For the text-containing cell, return its midpoint in (X, Y) coordinate format. 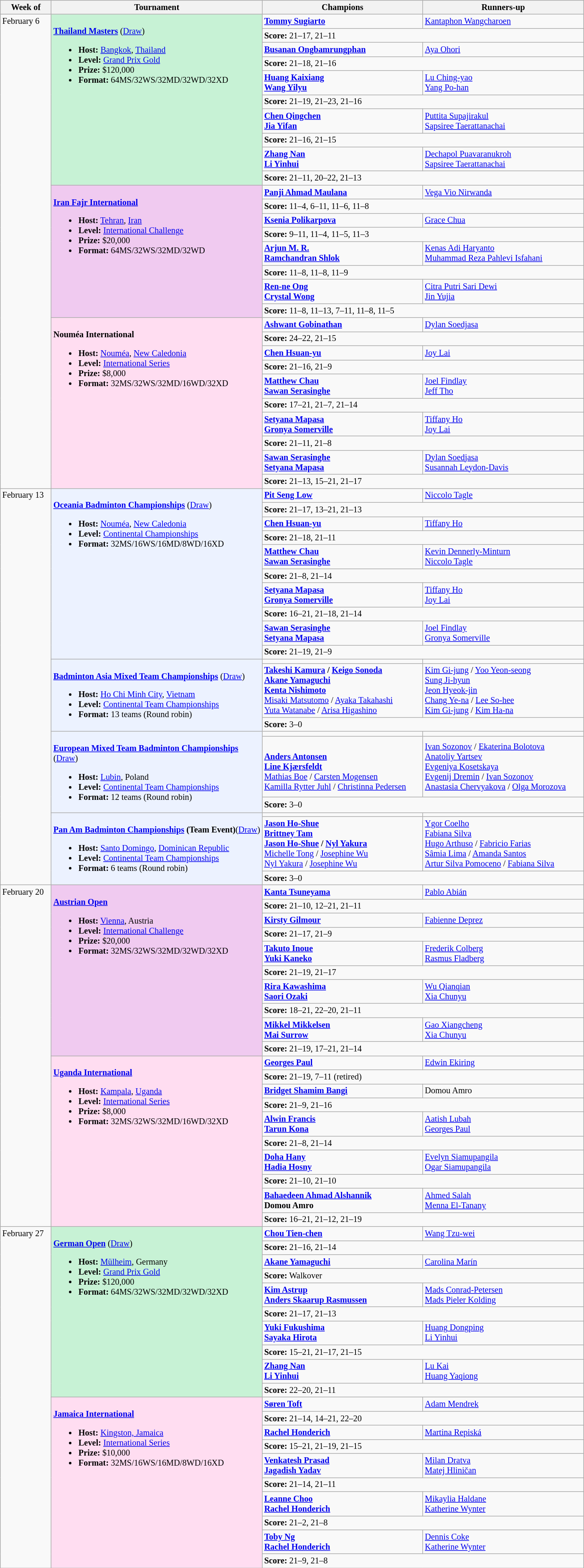
Niccolo Tagle (503, 495)
Score: 21–13, 15–21, 21–17 (423, 481)
Alwin Francis Tarun Kona (343, 1124)
Martina Repiská (503, 1432)
Joel Findlay Jeff Tho (503, 386)
Joy Lai (503, 353)
Chen Qingchen Jia Yifan (343, 121)
Dennis Coke Katherine Wynter (503, 1542)
February 6 (26, 251)
Score: 16–21, 21–18, 21–14 (423, 614)
Aya Ohori (503, 49)
Kim Astrup Anders Skaarup Rasmussen (343, 1295)
Score: 21–16, 21–9 (423, 367)
Chou Tien-chen (343, 1233)
Dechapol Puavaranukroh Sapsiree Taerattanachai (503, 159)
Score: 15–21, 21–19, 21–15 (423, 1446)
Score: 21–10, 12–21, 21–11 (423, 906)
Score: 18–21, 22–20, 21–11 (423, 1011)
Nouméa InternationalHost: Nouméa, New CaledoniaLevel: International SeriesPrize: $8,000Format: 32MS/32WS/32MD/16WD/32XD (157, 403)
Uganda InternationalHost: Kampala, UgandaLevel: International SeriesPrize: $8,000Format: 32MS/32WS/32MD/16WD/32XD (157, 1141)
Score: 21–14, 14–21, 22–20 (423, 1418)
Rira Kawashima Saori Ozaki (343, 991)
Jason Ho-ShueBrittney TamJason Ho-Shue / Nyl YakuraMichelle Tong / Josephine WuNyl Yakura / Josephine Wu (343, 844)
Tommy Sugiarto (343, 21)
Score: 21–10, 21–10 (423, 1181)
Score: 21–19, 21–23, 21–16 (423, 102)
Wu Qianqian Xia Chunyu (503, 991)
Ivan Sozonov / Ekaterina BolotovaAnatoliy YartsevEvgeniya KosetskayaEvgenij Dremin / Ivan SozonovAnastasia Chervyakova / Olga Morozova (503, 766)
Georges Paul (343, 1063)
Score: 22–20, 21–11 (423, 1390)
Carolina Marín (503, 1262)
February 27 (26, 1397)
Søren Toft (343, 1404)
Huang Kaixiang Wang Yilyu (343, 83)
Score: 9–11, 11–4, 11–5, 11–3 (423, 234)
Vega Vio Nirwanda (503, 192)
Runners-up (503, 7)
Score: 21–2, 21–8 (423, 1523)
Thailand Masters (Draw)Host: Bangkok, ThailandLevel: Grand Prix GoldPrize: $120,000Format: 64MS/32WS/32MD/32WD/32XD (157, 99)
Kirsty Gilmour (343, 920)
Kenas Adi Haryanto Muhammad Reza Pahlevi Isfahani (503, 253)
Kim Gi-jung / Yoo Yeon-seongSung Ji-hyunJeon Hyeok-jinChang Ye-na / Lee So-heeKim Gi-jung / Kim Ha-na (503, 690)
Score: 21–16, 21–15 (423, 140)
Mikkel Mikkelsen Mai Surrow (343, 1030)
Score: 21–17, 13–21, 21–13 (423, 509)
Anders AntonsenLine KjærsfeldtMathias Boe / Carsten MogensenKamilla Rytter Juhl / Christinna Pedersen (343, 766)
Lu Ching-yao Yang Po-han (503, 83)
Ygor CoelhoFabiana SilvaHugo Arthuso / Fabricio FariasSâmia Lima / Amanda SantosArtur Silva Pomoceno / Fabiana Silva (503, 844)
Evelyn Siamupangila Ogar Siamupangila (503, 1162)
Kantaphon Wangcharoen (503, 21)
Grace Chua (503, 220)
Mikaylia Haldane Katherine Wynter (503, 1504)
Dylan Soedjasa (503, 325)
Huang Dongping Li Yinhui (503, 1333)
Milan Dratva Matej Hliničan (503, 1466)
Score: Walkover (423, 1275)
Ashwant Gobinathan (343, 325)
Puttita Supajirakul Sapsiree Taerattanachai (503, 121)
Edwin Ekiring (503, 1063)
Austrian OpenHost: Vienna, AustriaLevel: International ChallengePrize: $20,000Format: 32MS/32WS/32MD/32WD/32XD (157, 970)
Aatish Lubah Georges Paul (503, 1124)
Wang Tzu-wei (503, 1233)
Toby Ng Rachel Honderich (343, 1542)
Score: 21–18, 21–16 (423, 64)
Takuto Inoue Yuki Kaneko (343, 953)
February 13 (26, 686)
Pablo Abián (503, 892)
Score: 21–18, 21–11 (423, 537)
Week of (26, 7)
Takeshi Kamura / Keigo SonodaAkane YamaguchiKenta NishimotoMisaki Matsutomo / Ayaka TakahashiYuta Watanabe / Arisa Higashino (343, 690)
Ahmed Salah Menna El-Tanany (503, 1200)
Frederik Colberg Rasmus Fladberg (503, 953)
Score: 24–22, 21–15 (423, 339)
Jamaica InternationalHost: Kingston, JamaicaLevel: International SeriesPrize: $10,000Format: 32MS/16WS/16MD/8WD/16XD (157, 1483)
Lu Kai Huang Yaqiong (503, 1371)
Score: 21–11, 21–8 (423, 443)
Venkatesh Prasad Jagadish Yadav (343, 1466)
Score: 21–9, 21–8 (423, 1561)
Badminton Asia Mixed Team Championships (Draw)Host: Ho Chi Minh City, VietnamLevel: Continental Team ChampionshipsFormat: 13 teams (Round robin) (157, 695)
Champions (343, 7)
Gao Xiangcheng Xia Chunyu (503, 1030)
Tiffany Ho (503, 524)
Adam Mendrek (503, 1404)
Busanan Ongbamrungphan (343, 49)
Score: 21–19, 17–21, 21–14 (423, 1049)
Panji Ahmad Maulana (343, 192)
Oceania Badminton Championships (Draw)Host: Nouméa, New CaledoniaLevel: Continental ChampionshipsFormat: 32MS/16WS/16MD/8WD/16XD (157, 573)
Score: 21–14, 21–11 (423, 1484)
Tournament (157, 7)
Score: 11–8, 11–13, 7–11, 11–8, 11–5 (423, 311)
Score: 11–4, 6–11, 11–6, 11–8 (423, 206)
Score: 21–19, 7–11 (retired) (423, 1077)
Kevin Dennerly-Minturn Niccolo Tagle (503, 557)
Akane Yamaguchi (343, 1262)
Iran Fajr InternationalHost: Tehran, IranLevel: International ChallengePrize: $20,000Format: 64MS/32WS/32MD/32WD (157, 252)
Fabienne Deprez (503, 920)
Score: 21–17, 21–11 (423, 36)
Score: 21–17, 21–13 (423, 1314)
Dylan Soedjasa Susannah Leydon-Davis (503, 462)
Kanta Tsuneyama (343, 892)
Score: 17–21, 21–7, 21–14 (423, 405)
Arjun M. R. Ramchandran Shlok (343, 253)
Domou Amro (503, 1091)
Score: 21–9, 21–16 (423, 1105)
February 20 (26, 1056)
Score: 21–16, 21–14 (423, 1247)
Score: 21–19, 21–9 (423, 652)
Score: 21–17, 21–9 (423, 934)
Score: 11–8, 11–8, 11–9 (423, 272)
European Mixed Team Badminton Championships (Draw)Host: Lubin, PolandLevel: Continental Team ChampionshipsFormat: 12 teams (Round robin) (157, 772)
Bahaedeen Ahmad Alshannik Domou Amro (343, 1200)
Yuki Fukushima Sayaka Hirota (343, 1333)
Mads Conrad-Petersen Mads Pieler Kolding (503, 1295)
Citra Putri Sari Dewi Jin Yujia (503, 291)
Score: 21–11, 20–22, 21–13 (423, 178)
Pit Seng Low (343, 495)
Doha Hany Hadia Hosny (343, 1162)
Ren-ne Ong Crystal Wong (343, 291)
Rachel Honderich (343, 1432)
Ksenia Polikarpova (343, 220)
Bridget Shamim Bangi (343, 1091)
Leanne Choo Rachel Honderich (343, 1504)
Score: 15–21, 21–17, 21–15 (423, 1352)
German Open (Draw)Host: Mülheim, GermanyLevel: Grand Prix GoldPrize: $120,000Format: 64MS/32WS/32MD/32WD/32XD (157, 1311)
Joel Findlay Gronya Somerville (503, 633)
Score: 21–19, 21–17 (423, 972)
Score: 16–21, 21–12, 21–19 (423, 1219)
